Pinpoint the cell where the given text exists, returning its (x, y) midpoint coordinate. 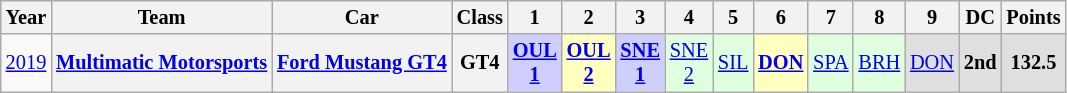
SNE1 (640, 63)
Points (1033, 17)
Multimatic Motorsports (162, 63)
OUL2 (589, 63)
1 (535, 17)
SIL (733, 63)
3 (640, 17)
132.5 (1033, 63)
7 (830, 17)
Ford Mustang GT4 (362, 63)
GT4 (480, 63)
SPA (830, 63)
Class (480, 17)
Team (162, 17)
6 (780, 17)
OUL1 (535, 63)
Car (362, 17)
9 (932, 17)
SNE2 (689, 63)
DC (980, 17)
2nd (980, 63)
BRH (879, 63)
4 (689, 17)
8 (879, 17)
Year (26, 17)
2019 (26, 63)
5 (733, 17)
2 (589, 17)
